Return the [x, y] coordinate for the center point of the cell that contains the specified text.  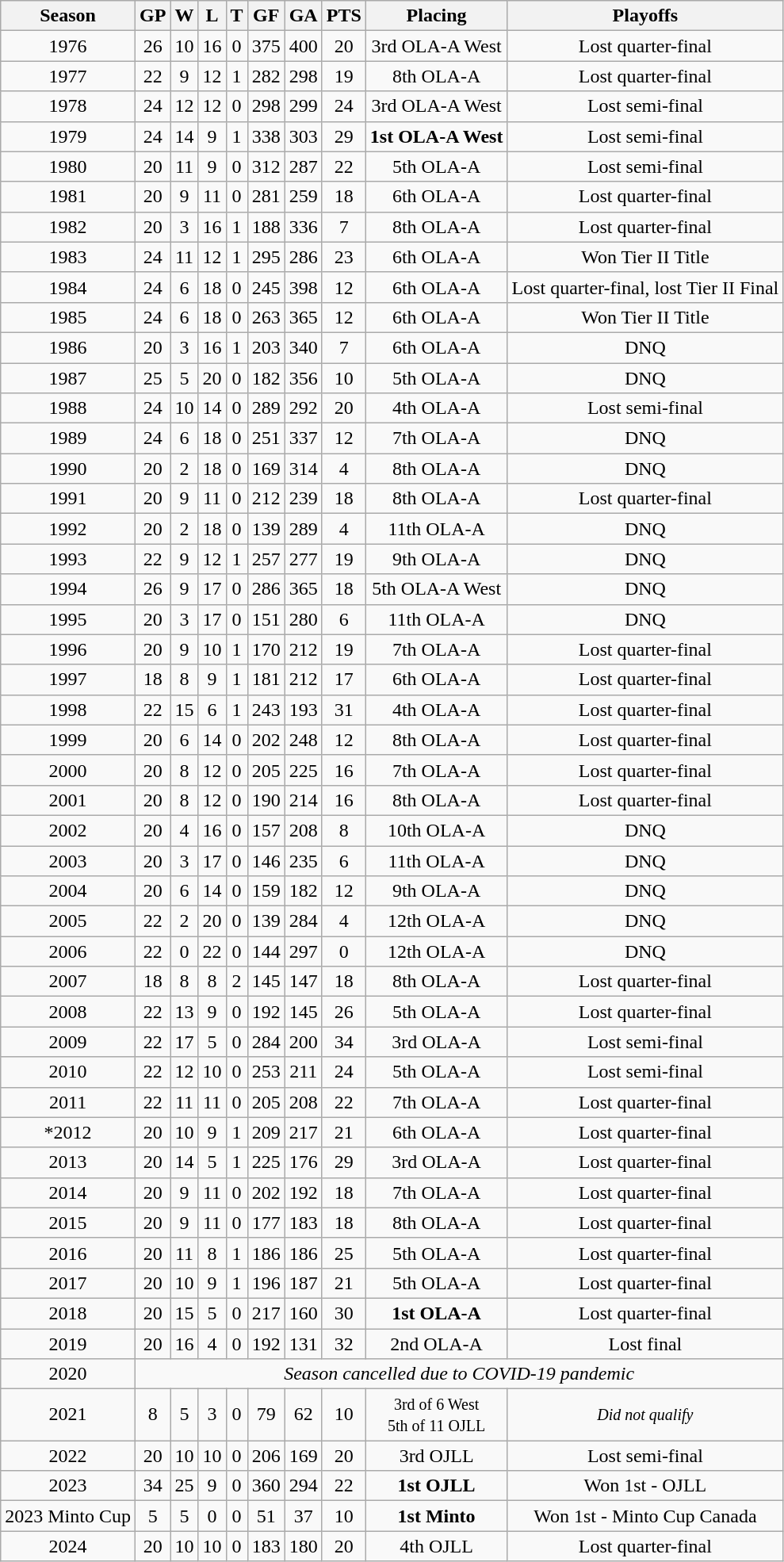
1st OLA-A [436, 1313]
32 [344, 1344]
Lost quarter-final, lost Tier II Final [645, 287]
Lost final [645, 1344]
1989 [68, 438]
2013 [68, 1162]
1st Minto [436, 1516]
2000 [68, 770]
144 [266, 951]
2011 [68, 1102]
312 [266, 167]
2024 [68, 1546]
190 [266, 800]
243 [266, 710]
Won 1st - OJLL [645, 1486]
2007 [68, 982]
180 [303, 1546]
1993 [68, 559]
1992 [68, 529]
1977 [68, 76]
1980 [68, 167]
2001 [68, 800]
37 [303, 1516]
1st OJLL [436, 1486]
62 [303, 1415]
314 [303, 469]
203 [266, 347]
259 [303, 197]
263 [266, 317]
1987 [68, 378]
336 [303, 227]
159 [266, 891]
187 [303, 1283]
1976 [68, 46]
2003 [68, 860]
131 [303, 1344]
211 [303, 1072]
251 [266, 438]
2014 [68, 1193]
188 [266, 227]
160 [303, 1313]
299 [303, 106]
295 [266, 257]
239 [303, 499]
Placing [436, 16]
2005 [68, 921]
2006 [68, 951]
L [212, 16]
1979 [68, 136]
282 [266, 76]
PTS [344, 16]
157 [266, 830]
GP [153, 16]
3rd of 6 West5th of 11 OJLL [436, 1415]
2016 [68, 1253]
1985 [68, 317]
287 [303, 167]
235 [303, 860]
2019 [68, 1344]
1994 [68, 589]
3rd OJLL [436, 1456]
340 [303, 347]
1998 [68, 710]
2022 [68, 1456]
181 [266, 680]
1995 [68, 619]
1996 [68, 649]
356 [303, 378]
1984 [68, 287]
2010 [68, 1072]
206 [266, 1456]
5th OLA-A West [436, 589]
151 [266, 619]
13 [184, 1012]
1997 [68, 680]
337 [303, 438]
2004 [68, 891]
196 [266, 1283]
281 [266, 197]
23 [344, 257]
1991 [68, 499]
10th OLA-A [436, 830]
257 [266, 559]
338 [266, 136]
Won 1st - Minto Cup Canada [645, 1516]
277 [303, 559]
280 [303, 619]
303 [303, 136]
2021 [68, 1415]
Season [68, 16]
297 [303, 951]
193 [303, 710]
398 [303, 287]
51 [266, 1516]
2015 [68, 1223]
1982 [68, 227]
1981 [68, 197]
209 [266, 1132]
4th OJLL [436, 1546]
T [236, 16]
400 [303, 46]
245 [266, 287]
214 [303, 800]
2023 Minto Cup [68, 1516]
W [184, 16]
30 [344, 1313]
170 [266, 649]
2nd OLA-A [436, 1344]
Season cancelled due to COVID-19 pandemic [460, 1374]
2008 [68, 1012]
292 [303, 408]
360 [266, 1486]
1990 [68, 469]
375 [266, 46]
2009 [68, 1042]
Did not qualify [645, 1415]
177 [266, 1223]
146 [266, 860]
1999 [68, 740]
200 [303, 1042]
2020 [68, 1374]
1978 [68, 106]
2023 [68, 1486]
GA [303, 16]
248 [303, 740]
1st OLA-A West [436, 136]
31 [344, 710]
176 [303, 1162]
1983 [68, 257]
147 [303, 982]
Playoffs [645, 16]
GF [266, 16]
1986 [68, 347]
2017 [68, 1283]
79 [266, 1415]
294 [303, 1486]
253 [266, 1072]
1988 [68, 408]
2002 [68, 830]
2018 [68, 1313]
*2012 [68, 1132]
